Find where the given text appears and provide that cell's center as [X, Y] coordinate. 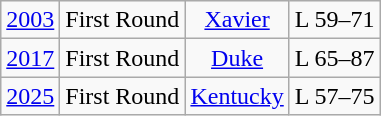
Xavier [237, 20]
L 57–75 [334, 96]
2017 [30, 58]
2003 [30, 20]
2025 [30, 96]
Duke [237, 58]
L 59–71 [334, 20]
Kentucky [237, 96]
L 65–87 [334, 58]
